Scan for the cell matching the given text and deliver its (x, y) coordinate at center. 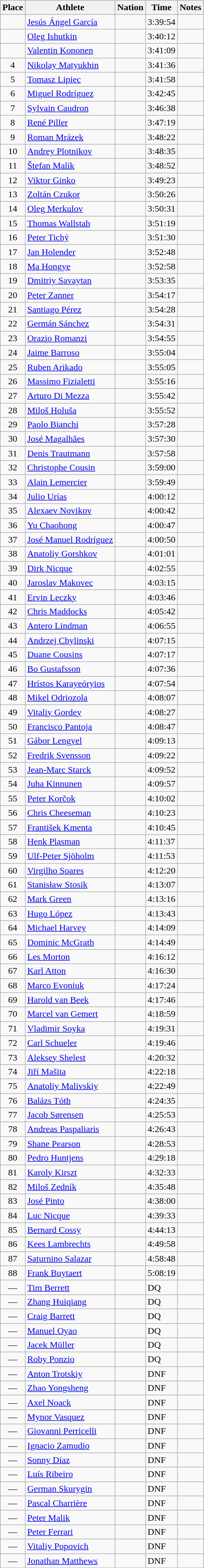
20 (13, 295)
4:10:45 (162, 827)
Craig Barrett (70, 1316)
4:16:30 (162, 971)
4:12:20 (162, 870)
68 (13, 985)
Paolo Bianchi (70, 425)
64 (13, 928)
Ignacio Zamudio (70, 1446)
Peter Korčok (70, 798)
85 (13, 1230)
3:41:58 (162, 79)
27 (13, 396)
Giovanni Perricelli (70, 1431)
Jesús Ángel García (70, 22)
Oleg Merkulov (70, 209)
Bernard Cossy (70, 1230)
4:11:37 (162, 841)
74 (13, 1072)
52 (13, 755)
Tomasz Lipiec (70, 79)
77 (13, 1115)
Harold van Beek (70, 1000)
4:39:33 (162, 1215)
19 (13, 281)
67 (13, 971)
Ruben Arikado (70, 367)
3:41:09 (162, 51)
Karoly Kirszt (70, 1172)
Ulf-Peter Sjöholm (70, 856)
26 (13, 381)
45 (13, 655)
4:05:42 (162, 611)
56 (13, 813)
Henk Plasman (70, 841)
3:41:36 (162, 65)
4:07:36 (162, 669)
4:44:13 (162, 1230)
3:57:30 (162, 439)
Vladimir Soyka (70, 1028)
62 (13, 899)
34 (13, 496)
Gábor Lengyel (70, 741)
Anton Trotskiy (70, 1374)
11 (13, 165)
57 (13, 827)
Miloš Holuša (70, 410)
82 (13, 1187)
Alexaev Novikov (70, 511)
4:08:47 (162, 727)
Germán Sánchez (70, 324)
30 (13, 439)
78 (13, 1129)
3:57:58 (162, 453)
Christophe Cousin (70, 468)
Ma Hongye (70, 266)
18 (13, 266)
Les Morton (70, 957)
4:14:49 (162, 942)
4:58:48 (162, 1259)
44 (13, 640)
Marco Evoniuk (70, 985)
4:00:47 (162, 525)
3:48:22 (162, 137)
6 (13, 94)
4:03:15 (162, 583)
Andreas Paspaliaris (70, 1129)
40 (13, 583)
Miloš Zedník (70, 1187)
88 (13, 1273)
35 (13, 511)
4:24:35 (162, 1101)
Zhao Yongsheng (70, 1388)
49 (13, 712)
31 (13, 453)
4:38:00 (162, 1201)
36 (13, 525)
3:50:26 (162, 195)
Place (13, 8)
4:09:52 (162, 770)
32 (13, 468)
Orazio Romanzi (70, 338)
4:10:23 (162, 813)
50 (13, 727)
Nikolay Matyukhin (70, 65)
48 (13, 698)
70 (13, 1014)
Arturo Di Mezza (70, 396)
3:52:48 (162, 252)
Chris Maddocks (70, 611)
Chris Cheeseman (70, 813)
Luís Ribeiro (70, 1474)
Dmitriy Savaytan (70, 281)
Andrey Plotnikov (70, 151)
33 (13, 482)
Mark Green (70, 899)
Axel Noack (70, 1403)
Peter Zanner (70, 295)
37 (13, 540)
3:54:17 (162, 295)
Virgilho Soares (70, 870)
3:42:45 (162, 94)
4:11:53 (162, 856)
3:47:19 (162, 122)
Mynor Vasquez (70, 1417)
3:55:16 (162, 381)
Dominic McGrath (70, 942)
José Magalhães (70, 439)
Francisco Pantoja (70, 727)
Zhang Huiqiang (70, 1302)
Jaroslav Makovec (70, 583)
Sonny Díaz (70, 1460)
Alain Lemercier (70, 482)
59 (13, 856)
3:54:28 (162, 309)
Andrzej Chylinski (70, 640)
23 (13, 338)
Juha Kinnunen (70, 784)
4:13:16 (162, 899)
5:08:19 (162, 1273)
4:03:46 (162, 597)
86 (13, 1244)
Notes (190, 8)
Denis Trautmann (70, 453)
Anatoliy Gorshkov (70, 554)
Hrístos Karayeóryios (70, 683)
Massimo Fizialetti (70, 381)
4:22:18 (162, 1072)
Mikel Odriozola (70, 698)
4:01:01 (162, 554)
3:59:49 (162, 482)
24 (13, 353)
Nation (130, 8)
61 (13, 885)
4:07:54 (162, 683)
3:48:52 (162, 165)
3:54:31 (162, 324)
Thomas Wallstab (70, 223)
65 (13, 942)
5 (13, 79)
4:17:24 (162, 985)
Marcel van Gemert (70, 1014)
František Kmenta (70, 827)
41 (13, 597)
72 (13, 1043)
83 (13, 1201)
Zoltán Czukor (70, 195)
3:51:19 (162, 223)
3:39:54 (162, 22)
22 (13, 324)
63 (13, 914)
3:57:28 (162, 425)
Oleg Ishutkin (70, 36)
Frank Buytaert (70, 1273)
Time (162, 8)
4:29:18 (162, 1158)
3:55:42 (162, 396)
Peter Tichý (70, 238)
Santiago Pérez (70, 309)
4:26:43 (162, 1129)
Valentin Kononen (70, 51)
47 (13, 683)
3:59:00 (162, 468)
4:22:49 (162, 1086)
Saturnino Salazar (70, 1259)
4:18:59 (162, 1014)
4:07:15 (162, 640)
Vitaliy Gordey (70, 712)
Carl Schueler (70, 1043)
7 (13, 108)
69 (13, 1000)
Roby Ponzio (70, 1359)
German Skurygin (70, 1489)
Stanisław Stosik (70, 885)
José Pinto (70, 1201)
4:20:32 (162, 1057)
16 (13, 238)
3:52:58 (162, 266)
4:00:12 (162, 496)
28 (13, 410)
76 (13, 1101)
3:48:35 (162, 151)
53 (13, 770)
87 (13, 1259)
Luc Nicque (70, 1215)
14 (13, 209)
4:09:13 (162, 741)
4:16:12 (162, 957)
3:55:05 (162, 367)
3:40:12 (162, 36)
10 (13, 151)
Jiří Mašita (70, 1072)
Ervin Leczky (70, 597)
3:55:04 (162, 353)
9 (13, 137)
Jacob Sørensen (70, 1115)
4:02:55 (162, 568)
73 (13, 1057)
4:14:09 (162, 928)
79 (13, 1144)
12 (13, 180)
Viktor Ginko (70, 180)
Kees Lambrechts (70, 1244)
Pedro Huntjens (70, 1158)
Jean-Marc Starck (70, 770)
8 (13, 122)
3:50:31 (162, 209)
75 (13, 1086)
Antero Lindman (70, 626)
3:53:35 (162, 281)
3:51:30 (162, 238)
Karl Atton (70, 971)
Hugo López (70, 914)
4:00:50 (162, 540)
42 (13, 611)
Dirk Nicque (70, 568)
Julio Urías (70, 496)
Michael Harvey (70, 928)
54 (13, 784)
Štefan Malík (70, 165)
55 (13, 798)
17 (13, 252)
80 (13, 1158)
Tim Berrett (70, 1287)
Vitaliy Popovich (70, 1546)
43 (13, 626)
4:07:17 (162, 655)
José Manuel Rodríguez (70, 540)
15 (13, 223)
Jaime Barroso (70, 353)
4 (13, 65)
3:46:38 (162, 108)
4:08:07 (162, 698)
21 (13, 309)
4:35:48 (162, 1187)
4:00:42 (162, 511)
25 (13, 367)
Aleksey Shelest (70, 1057)
81 (13, 1172)
4:13:43 (162, 914)
Peter Ferrari (70, 1532)
4:10:02 (162, 798)
4:19:46 (162, 1043)
4:49:58 (162, 1244)
Balázs Tóth (70, 1101)
Anatoliy Malivskiy (70, 1086)
Yu Chaohong (70, 525)
Duane Cousins (70, 655)
4:32:33 (162, 1172)
Shane Pearson (70, 1144)
Jonathan Matthews (70, 1561)
4:28:53 (162, 1144)
51 (13, 741)
58 (13, 841)
Sylvain Caudron (70, 108)
Jacek Müller (70, 1345)
Miguel Rodríguez (70, 94)
Peter Malik (70, 1517)
29 (13, 425)
4:13:07 (162, 885)
84 (13, 1215)
Pascal Charrière (70, 1503)
3:55:52 (162, 410)
4:09:57 (162, 784)
3:49:23 (162, 180)
71 (13, 1028)
Roman Mrázek (70, 137)
Manuel Oyao (70, 1330)
4:19:31 (162, 1028)
4:06:55 (162, 626)
46 (13, 669)
38 (13, 554)
Jan Holender (70, 252)
René Piller (70, 122)
4:09:22 (162, 755)
Bo Gustafsson (70, 669)
39 (13, 568)
66 (13, 957)
4:25:53 (162, 1115)
4:17:46 (162, 1000)
60 (13, 870)
Fredrik Svensson (70, 755)
Athlete (70, 8)
3:54:55 (162, 338)
4:08:27 (162, 712)
13 (13, 195)
